Identify which cell holds the provided text, then report its (X, Y) central coordinate. 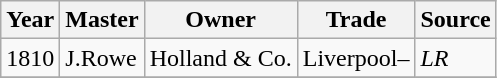
J.Rowe (102, 58)
Liverpool– (356, 58)
Holland & Co. (220, 58)
Year (30, 20)
Source (456, 20)
Owner (220, 20)
1810 (30, 58)
Master (102, 20)
LR (456, 58)
Trade (356, 20)
